Return (x, y) of the center of cell containing provided text 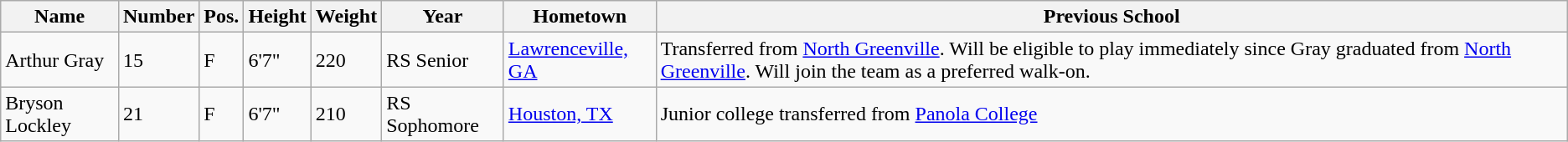
Pos. (221, 17)
RS Sophomore (443, 114)
Hometown (580, 17)
210 (346, 114)
Houston, TX (580, 114)
Bryson Lockley (60, 114)
Previous School (1112, 17)
Lawrenceville, GA (580, 60)
Year (443, 17)
15 (158, 60)
RS Senior (443, 60)
Arthur Gray (60, 60)
21 (158, 114)
Height (277, 17)
Number (158, 17)
220 (346, 60)
Name (60, 17)
Weight (346, 17)
Junior college transferred from Panola College (1112, 114)
